Return the (X, Y) coordinate for the center point of the cell that contains the specified text.  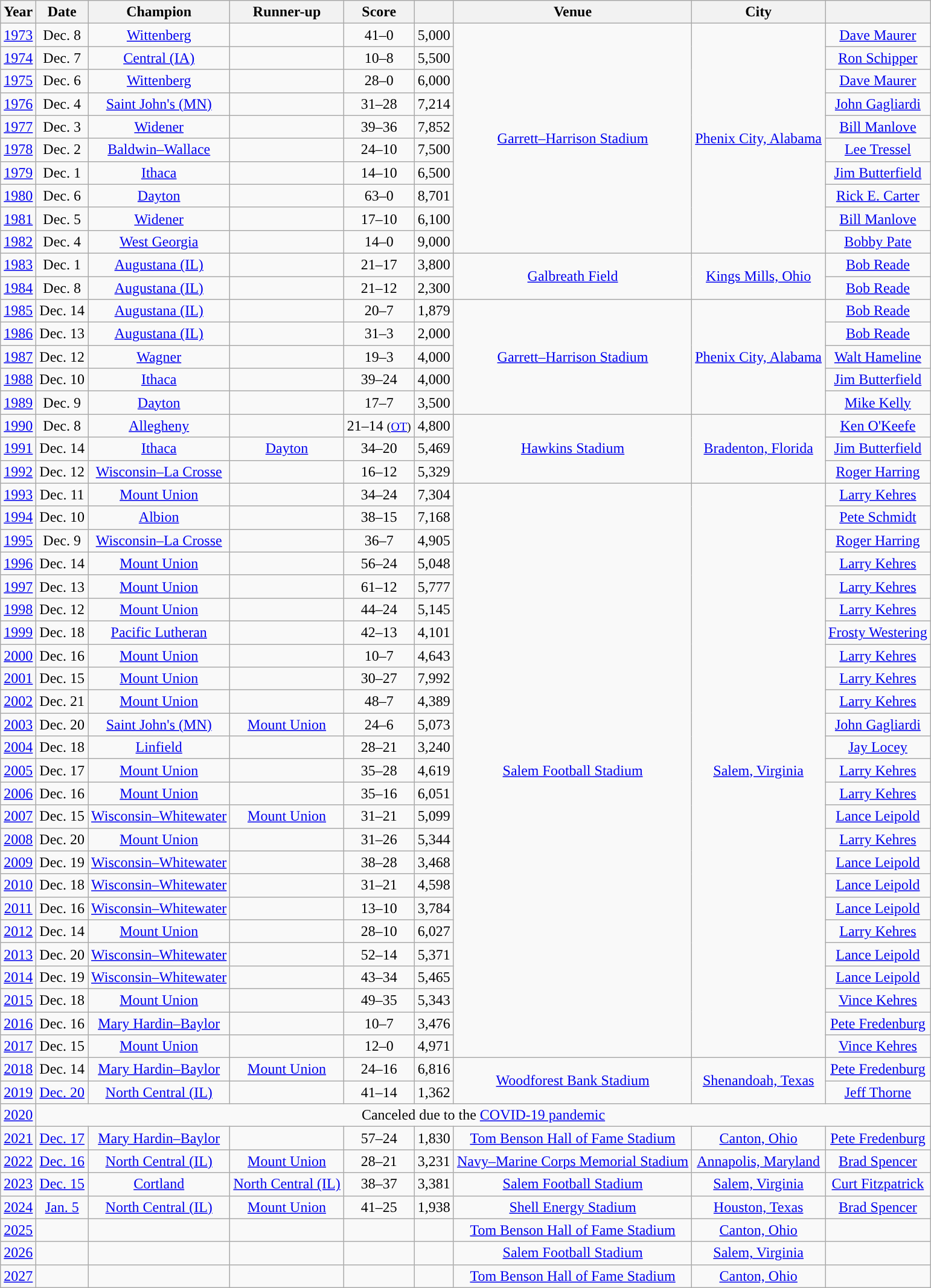
24–16 (379, 1069)
41–25 (379, 1207)
1,830 (434, 1138)
1992 (18, 472)
2010 (18, 885)
2013 (18, 954)
7,852 (434, 127)
2006 (18, 793)
Curt Fitzpatrick (878, 1184)
1981 (18, 219)
4,971 (434, 1046)
1999 (18, 632)
City (758, 12)
42–13 (379, 632)
5,469 (434, 449)
Jay Locey (878, 748)
5,500 (434, 58)
Dec. 21 (62, 702)
1994 (18, 517)
17–10 (379, 219)
34–20 (379, 449)
5,465 (434, 977)
5,371 (434, 954)
1980 (18, 196)
2020 (18, 1115)
1986 (18, 334)
2025 (18, 1230)
30–27 (379, 679)
4,905 (434, 540)
34–24 (379, 495)
21–17 (379, 264)
Dec. 5 (62, 219)
2014 (18, 977)
2005 (18, 771)
Frosty Westering (878, 632)
1996 (18, 563)
7,304 (434, 495)
1978 (18, 150)
1995 (18, 540)
2001 (18, 679)
Walt Hameline (878, 357)
Dec. 11 (62, 495)
31–28 (379, 104)
5,073 (434, 725)
Date (62, 12)
16–12 (379, 472)
Annapolis, Maryland (758, 1161)
West Georgia (159, 242)
3,800 (434, 264)
Venue (572, 12)
4,643 (434, 655)
2018 (18, 1069)
6,100 (434, 219)
1983 (18, 264)
1989 (18, 403)
Shenandoah, Texas (758, 1081)
Galbreath Field (572, 276)
31–3 (379, 334)
Ron Schipper (878, 58)
Mike Kelly (878, 403)
Central (IA) (159, 58)
3,784 (434, 908)
57–24 (379, 1138)
5,777 (434, 586)
5,145 (434, 609)
41–0 (379, 35)
2012 (18, 931)
1998 (18, 609)
2022 (18, 1161)
28–10 (379, 931)
4,619 (434, 771)
Bobby Pate (878, 242)
2003 (18, 725)
1974 (18, 58)
14–10 (379, 173)
24–6 (379, 725)
Albion (159, 517)
Dec. 7 (62, 58)
5,344 (434, 839)
38–37 (379, 1184)
20–7 (379, 311)
Canceled due to the COVID-19 pandemic (483, 1115)
3,476 (434, 1024)
63–0 (379, 196)
39–24 (379, 380)
Allegheny (159, 426)
2004 (18, 748)
1990 (18, 426)
1,879 (434, 311)
49–35 (379, 1000)
Cortland (159, 1184)
Lee Tressel (878, 150)
6,051 (434, 793)
1988 (18, 380)
24–10 (379, 150)
5,099 (434, 816)
1991 (18, 449)
7,992 (434, 679)
2,000 (434, 334)
52–14 (379, 954)
38–28 (379, 862)
1979 (18, 173)
2007 (18, 816)
4,101 (434, 632)
1,362 (434, 1092)
Score (379, 12)
Kings Mills, Ohio (758, 276)
4,598 (434, 885)
1982 (18, 242)
1993 (18, 495)
9,000 (434, 242)
2,300 (434, 288)
5,343 (434, 1000)
Champion (159, 12)
6,000 (434, 81)
Runner-up (287, 12)
1,938 (434, 1207)
Jan. 5 (62, 1207)
2021 (18, 1138)
35–28 (379, 771)
2008 (18, 839)
2016 (18, 1024)
Houston, Texas (758, 1207)
21–14 (OT) (379, 426)
2009 (18, 862)
61–12 (379, 586)
Dec. 2 (62, 150)
13–10 (379, 908)
10–8 (379, 58)
7,168 (434, 517)
3,381 (434, 1184)
12–0 (379, 1046)
2024 (18, 1207)
5,048 (434, 563)
Pete Schmidt (878, 517)
1985 (18, 311)
14–0 (379, 242)
1997 (18, 586)
8,701 (434, 196)
2017 (18, 1046)
Navy–Marine Corps Memorial Stadium (572, 1161)
7,214 (434, 104)
38–15 (379, 517)
Shell Energy Stadium (572, 1207)
2019 (18, 1092)
6,027 (434, 931)
Linfield (159, 748)
3,240 (434, 748)
41–14 (379, 1092)
3,468 (434, 862)
5,329 (434, 472)
Jeff Thorne (878, 1092)
Year (18, 12)
36–7 (379, 540)
Wagner (159, 357)
48–7 (379, 702)
2026 (18, 1253)
6,816 (434, 1069)
3,231 (434, 1161)
3,500 (434, 403)
Dec. 3 (62, 127)
Baldwin–Wallace (159, 150)
Hawkins Stadium (572, 449)
21–12 (379, 288)
Pacific Lutheran (159, 632)
5,000 (434, 35)
1984 (18, 288)
39–36 (379, 127)
1973 (18, 35)
28–0 (379, 81)
1977 (18, 127)
Ken O'Keefe (878, 426)
17–7 (379, 403)
6,500 (434, 173)
2002 (18, 702)
Woodforest Bank Stadium (572, 1081)
19–3 (379, 357)
7,500 (434, 150)
4,800 (434, 426)
43–34 (379, 977)
1975 (18, 81)
44–24 (379, 609)
56–24 (379, 563)
2011 (18, 908)
31–26 (379, 839)
2000 (18, 655)
2027 (18, 1276)
2015 (18, 1000)
2023 (18, 1184)
35–16 (379, 793)
1987 (18, 357)
Bradenton, Florida (758, 449)
4,389 (434, 702)
Rick E. Carter (878, 196)
1976 (18, 104)
